Determine the (x, y) coordinate at the center of the cell enclosing the given text.  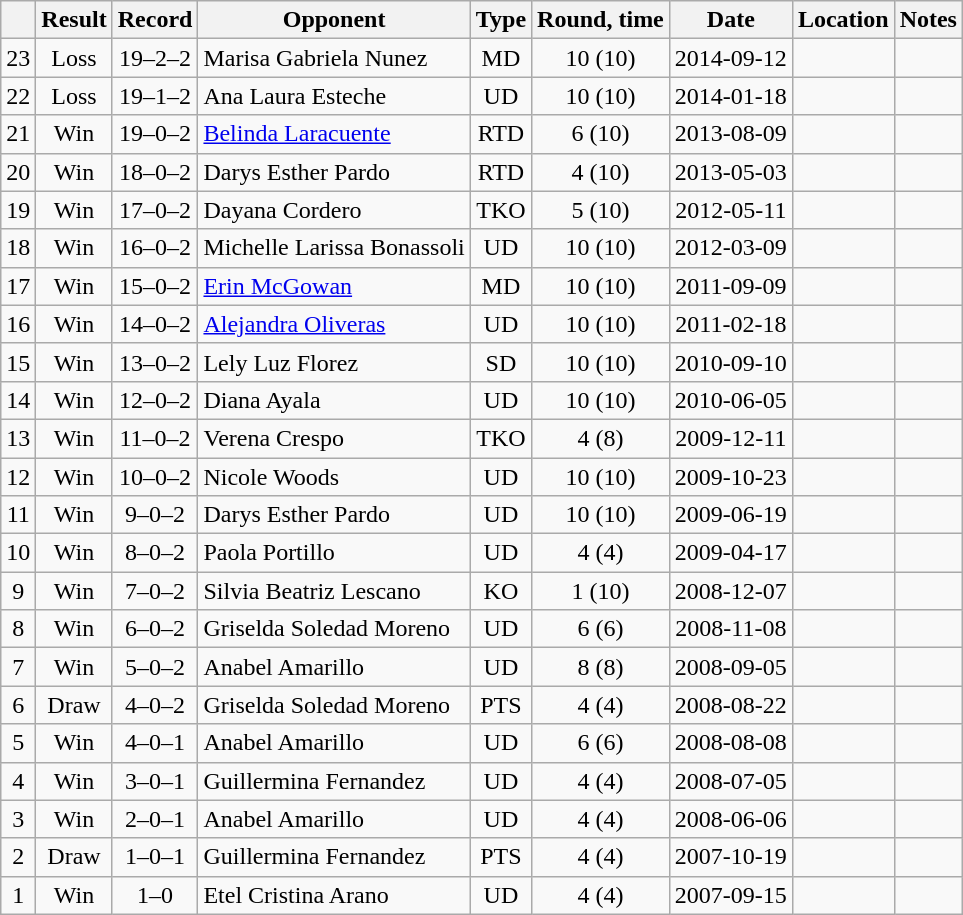
16 (18, 324)
23 (18, 58)
2008-08-08 (730, 743)
7–0–2 (155, 591)
5–0–2 (155, 667)
2010-06-05 (730, 400)
7 (18, 667)
3–0–1 (155, 781)
9 (18, 591)
10–0–2 (155, 477)
14–0–2 (155, 324)
Etel Cristina Arano (334, 895)
6 (10) (601, 134)
19 (18, 210)
1 (10) (601, 591)
2009-04-17 (730, 553)
Result (74, 20)
2009-12-11 (730, 438)
1–0 (155, 895)
18 (18, 248)
2013-05-03 (730, 172)
8 (8) (601, 667)
6–0–2 (155, 629)
Nicole Woods (334, 477)
18–0–2 (155, 172)
4–0–1 (155, 743)
11 (18, 515)
SD (500, 362)
11–0–2 (155, 438)
6 (18, 705)
2008-11-08 (730, 629)
19–2–2 (155, 58)
2008-09-05 (730, 667)
2008-07-05 (730, 781)
12 (18, 477)
2009-06-19 (730, 515)
Record (155, 20)
19–1–2 (155, 96)
Diana Ayala (334, 400)
Silvia Beatriz Lescano (334, 591)
KO (500, 591)
Notes (928, 20)
22 (18, 96)
2010-09-10 (730, 362)
2011-02-18 (730, 324)
8–0–2 (155, 553)
16–0–2 (155, 248)
2014-01-18 (730, 96)
Round, time (601, 20)
17–0–2 (155, 210)
1–0–1 (155, 857)
Belinda Laracuente (334, 134)
Paola Portillo (334, 553)
4 (8) (601, 438)
5 (18, 743)
2013-08-09 (730, 134)
19–0–2 (155, 134)
17 (18, 286)
4–0–2 (155, 705)
Lely Luz Florez (334, 362)
2008-12-07 (730, 591)
2007-09-15 (730, 895)
15 (18, 362)
21 (18, 134)
Ana Laura Esteche (334, 96)
2011-09-09 (730, 286)
5 (10) (601, 210)
Type (500, 20)
Dayana Cordero (334, 210)
10 (18, 553)
2012-05-11 (730, 210)
14 (18, 400)
3 (18, 819)
15–0–2 (155, 286)
13–0–2 (155, 362)
8 (18, 629)
2014-09-12 (730, 58)
Date (730, 20)
2008-08-22 (730, 705)
Michelle Larissa Bonassoli (334, 248)
2009-10-23 (730, 477)
9–0–2 (155, 515)
Erin McGowan (334, 286)
Opponent (334, 20)
Location (843, 20)
1 (18, 895)
2007-10-19 (730, 857)
4 (10) (601, 172)
Alejandra Oliveras (334, 324)
2–0–1 (155, 819)
20 (18, 172)
4 (18, 781)
Marisa Gabriela Nunez (334, 58)
Verena Crespo (334, 438)
13 (18, 438)
12–0–2 (155, 400)
2012-03-09 (730, 248)
2 (18, 857)
2008-06-06 (730, 819)
